Scan for the cell matching the given text and deliver its (X, Y) coordinate at center. 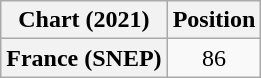
Position (214, 20)
Chart (2021) (84, 20)
France (SNEP) (84, 58)
86 (214, 58)
